Detect which cell encompasses the target text, then output its (x, y) center coordinate. 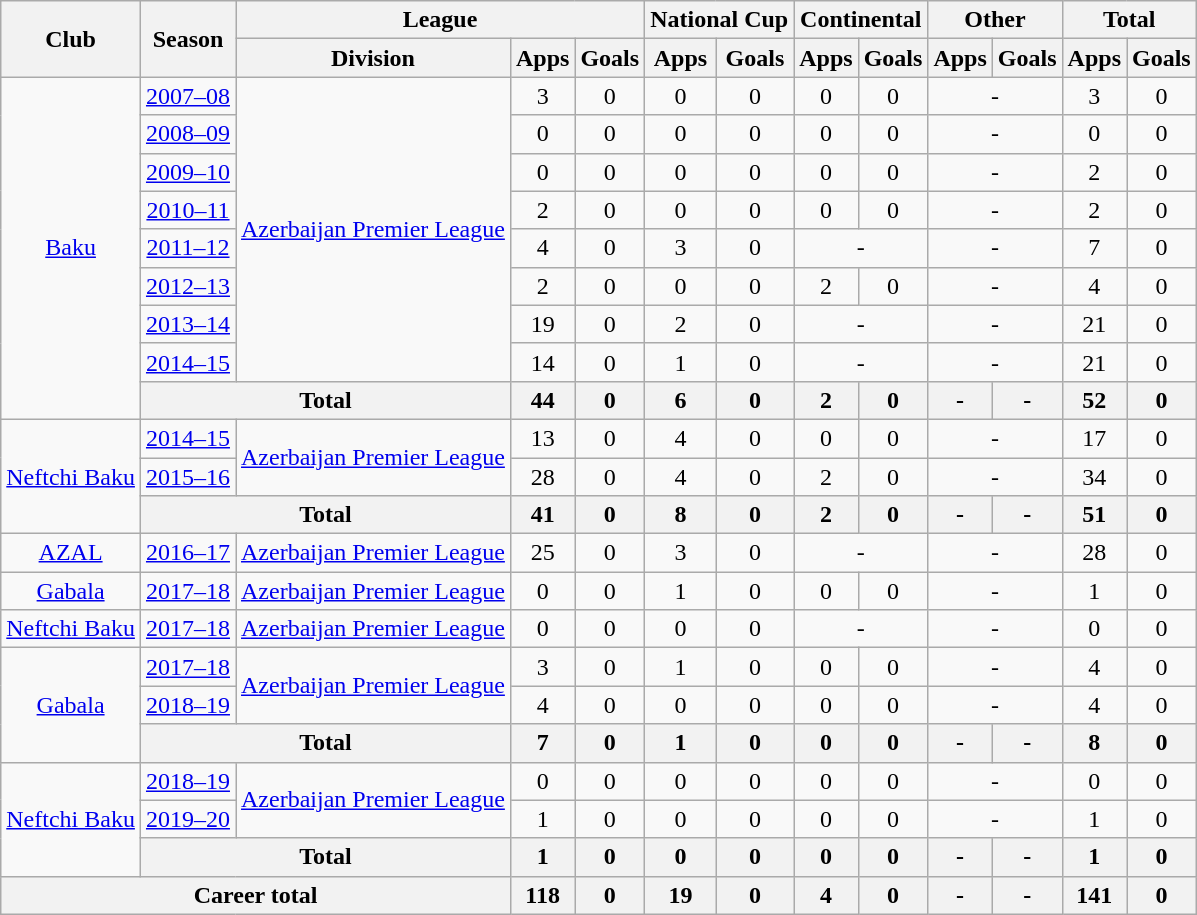
13 (542, 438)
52 (1094, 400)
14 (542, 362)
2007–08 (188, 96)
41 (542, 515)
118 (542, 895)
Club (71, 39)
34 (1094, 477)
17 (1094, 438)
Baku (71, 248)
51 (1094, 515)
2016–17 (188, 553)
Season (188, 39)
25 (542, 553)
League (440, 20)
Continental (861, 20)
44 (542, 400)
2019–20 (188, 819)
AZAL (71, 553)
141 (1094, 895)
2010–11 (188, 210)
Other (995, 20)
2008–09 (188, 134)
Career total (256, 895)
2009–10 (188, 172)
Division (374, 58)
6 (681, 400)
National Cup (720, 20)
2011–12 (188, 248)
2012–13 (188, 286)
2015–16 (188, 477)
2013–14 (188, 324)
